Search for the cell housing the specified text and yield its [x, y] center coordinate. 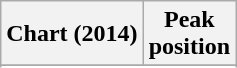
Peakposition [189, 34]
Chart (2014) [72, 34]
